Locate the cell with the specified text and output its [X, Y] center coordinate. 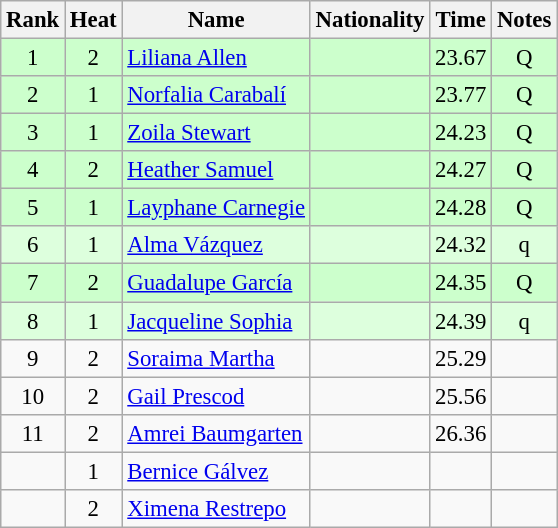
Heather Samuel [216, 170]
Gail Prescod [216, 396]
23.67 [461, 58]
24.39 [461, 321]
24.35 [461, 283]
4 [33, 170]
Time [461, 20]
Jacqueline Sophia [216, 321]
10 [33, 396]
Soraima Martha [216, 358]
Rank [33, 20]
8 [33, 321]
24.27 [461, 170]
25.56 [461, 396]
Name [216, 20]
Guadalupe García [216, 283]
Ximena Restrepo [216, 509]
25.29 [461, 358]
Heat [94, 20]
Layphane Carnegie [216, 208]
5 [33, 208]
3 [33, 133]
9 [33, 358]
6 [33, 245]
26.36 [461, 433]
24.28 [461, 208]
Nationality [370, 20]
Bernice Gálvez [216, 471]
7 [33, 283]
Amrei Baumgarten [216, 433]
23.77 [461, 95]
Zoila Stewart [216, 133]
24.32 [461, 245]
11 [33, 433]
Norfalia Carabalí [216, 95]
24.23 [461, 133]
Notes [524, 20]
Alma Vázquez [216, 245]
Liliana Allen [216, 58]
